For the text-containing cell, return its midpoint in (x, y) coordinate format. 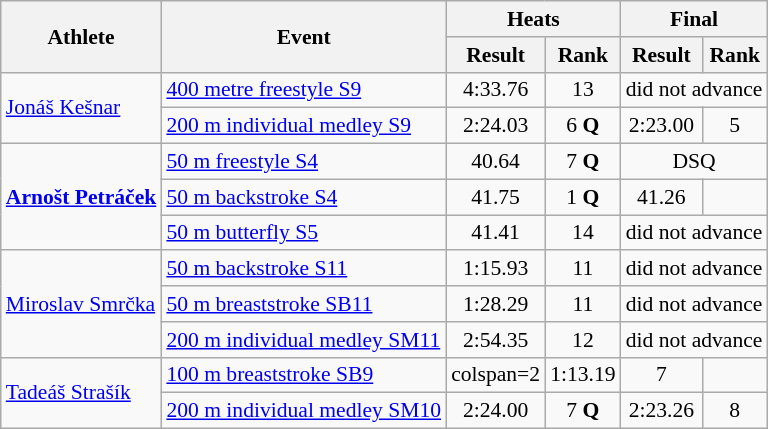
1:15.93 (496, 269)
DSQ (694, 162)
200 m individual medley SM11 (304, 340)
2:24.00 (496, 411)
50 m freestyle S4 (304, 162)
12 (582, 340)
100 m breaststroke SB9 (304, 375)
50 m breaststroke SB11 (304, 304)
41.75 (496, 197)
2:23.00 (662, 126)
2:23.26 (662, 411)
14 (582, 233)
Athlete (82, 36)
2:24.03 (496, 126)
8 (734, 411)
Tadeáš Strašík (82, 392)
colspan=2 (496, 375)
Event (304, 36)
13 (582, 90)
Arnošt Petráček (82, 198)
Miroslav Smrčka (82, 304)
400 metre freestyle S9 (304, 90)
50 m backstroke S11 (304, 269)
5 (734, 126)
50 m butterfly S5 (304, 233)
Heats (534, 19)
4:33.76 (496, 90)
1:13.19 (582, 375)
41.41 (496, 233)
1 Q (582, 197)
2:54.35 (496, 340)
Jonáš Kešnar (82, 108)
6 Q (582, 126)
41.26 (662, 197)
200 m individual medley S9 (304, 126)
1:28.29 (496, 304)
7 (662, 375)
200 m individual medley SM10 (304, 411)
Final (694, 19)
40.64 (496, 162)
50 m backstroke S4 (304, 197)
